Output the (x, y) coordinate of the center of the cell containing the given text.  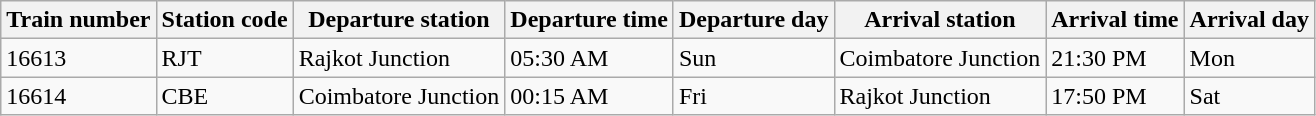
CBE (224, 96)
RJT (224, 58)
Arrival day (1249, 20)
Fri (754, 96)
Sat (1249, 96)
Departure time (590, 20)
05:30 AM (590, 58)
Train number (78, 20)
Arrival station (940, 20)
21:30 PM (1115, 58)
Station code (224, 20)
Mon (1249, 58)
17:50 PM (1115, 96)
Departure station (399, 20)
Sun (754, 58)
16614 (78, 96)
00:15 AM (590, 96)
Departure day (754, 20)
16613 (78, 58)
Arrival time (1115, 20)
